Capture the cell that displays the provided text and extract its [x, y] central coordinate. 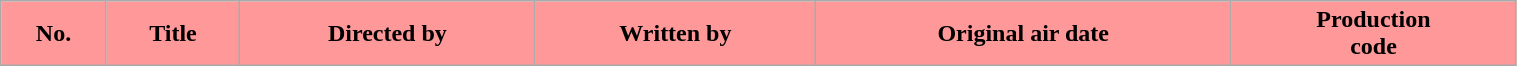
Title [172, 34]
No. [54, 34]
Productioncode [1374, 34]
Original air date [1024, 34]
Directed by [388, 34]
Written by [675, 34]
